Search for the cell housing the specified text and yield its (X, Y) center coordinate. 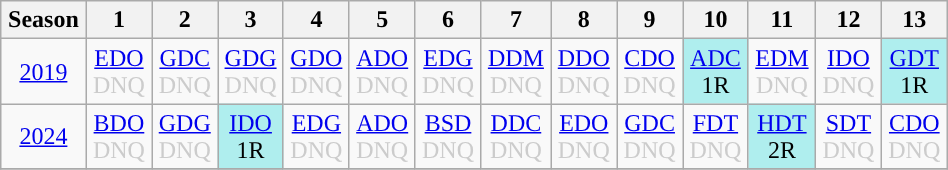
DDMDNQ (516, 72)
GDT1R (914, 72)
2 (185, 20)
Season (44, 20)
2019 (44, 72)
DDCDNQ (516, 136)
12 (849, 20)
7 (516, 20)
8 (584, 20)
4 (316, 20)
6 (448, 20)
FDTDNQ (716, 136)
9 (650, 20)
10 (716, 20)
11 (782, 20)
IDO1R (251, 136)
5 (382, 20)
BDODNQ (119, 136)
HDT2R (782, 136)
ADC1R (716, 72)
EDMDNQ (782, 72)
1 (119, 20)
SDTDNQ (849, 136)
IDODNQ (849, 72)
GDODNQ (316, 72)
DDODNQ (584, 72)
13 (914, 20)
3 (251, 20)
2024 (44, 136)
BSDDNQ (448, 136)
